Provide the [X, Y] coordinate of the cell's center where the given text is located.  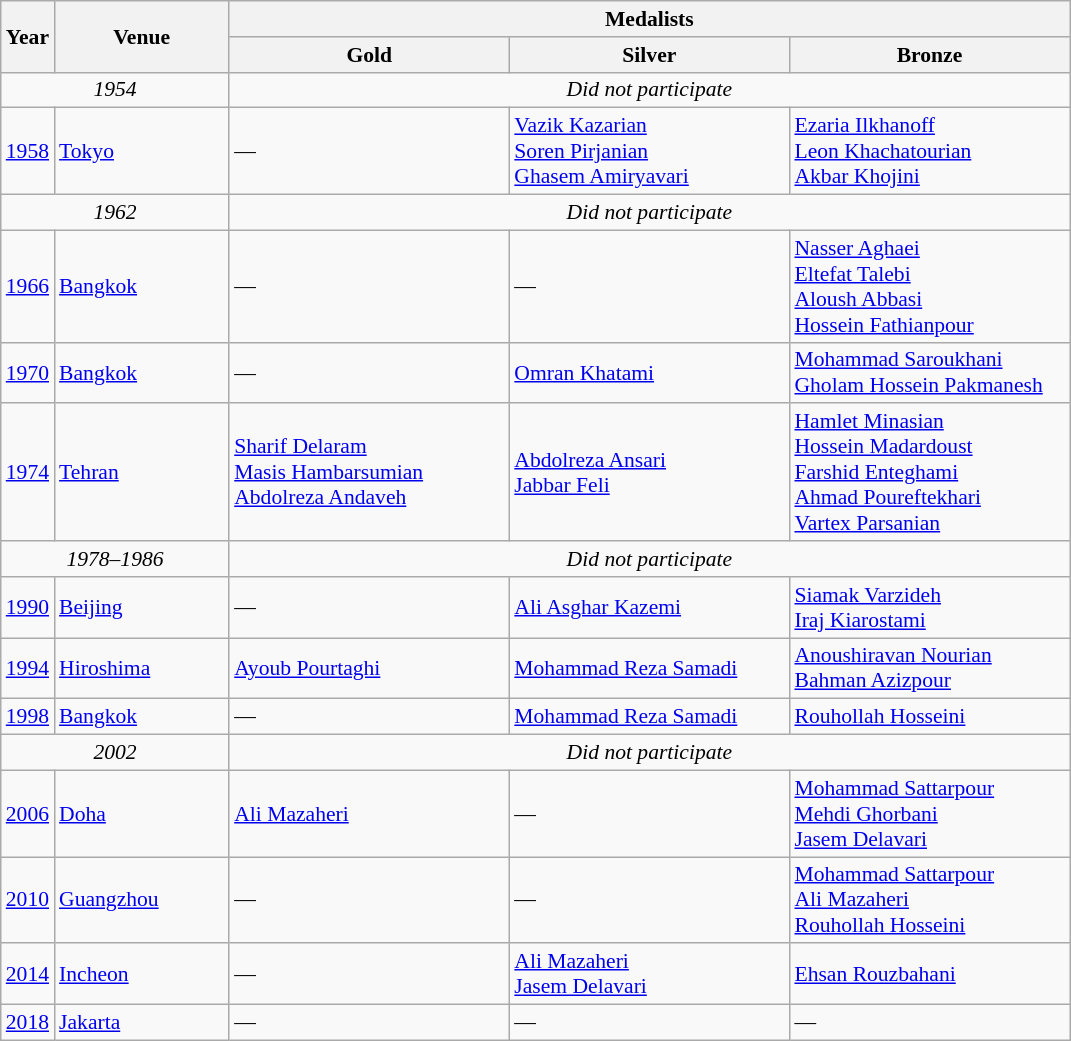
2010 [28, 900]
Medalists [649, 19]
Guangzhou [142, 900]
Tokyo [142, 152]
Ezaria IlkhanoffLeon KhachatourianAkbar Khojini [929, 152]
Mohammad SaroukhaniGholam Hossein Pakmanesh [929, 372]
Rouhollah Hosseini [929, 717]
Ali Asghar Kazemi [649, 608]
Year [28, 36]
Nasser AghaeiEltefat TalebiAloush AbbasiHossein Fathianpour [929, 286]
Omran Khatami [649, 372]
1962 [115, 213]
1998 [28, 717]
Mohammad SattarpourAli MazaheriRouhollah Hosseini [929, 900]
1966 [28, 286]
2014 [28, 974]
Tehran [142, 473]
Vazik KazarianSoren PirjanianGhasem Amiryavari [649, 152]
Incheon [142, 974]
Doha [142, 814]
Hiroshima [142, 668]
1958 [28, 152]
1978–1986 [115, 559]
Mohammad SattarpourMehdi GhorbaniJasem Delavari [929, 814]
2006 [28, 814]
Sharif DelaramMasis HambarsumianAbdolreza Andaveh [369, 473]
2002 [115, 753]
Ali MazaheriJasem Delavari [649, 974]
Jakarta [142, 1023]
Gold [369, 55]
Ayoub Pourtaghi [369, 668]
1954 [115, 90]
2018 [28, 1023]
Ali Mazaheri [369, 814]
Hamlet MinasianHossein MadardoustFarshid EnteghamiAhmad PoureftekhariVartex Parsanian [929, 473]
Silver [649, 55]
Anoushiravan NourianBahman Azizpour [929, 668]
Beijing [142, 608]
1990 [28, 608]
1970 [28, 372]
Venue [142, 36]
Abdolreza AnsariJabbar Feli [649, 473]
Bronze [929, 55]
1974 [28, 473]
Siamak VarzidehIraj Kiarostami [929, 608]
Ehsan Rouzbahani [929, 974]
1994 [28, 668]
